Identify which cell holds the provided text, then report its (x, y) central coordinate. 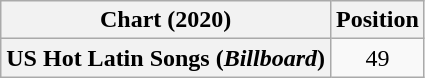
49 (378, 58)
Position (378, 20)
US Hot Latin Songs (Billboard) (166, 58)
Chart (2020) (166, 20)
